Provide the (x, y) coordinate of the cell's center where the given text is located.  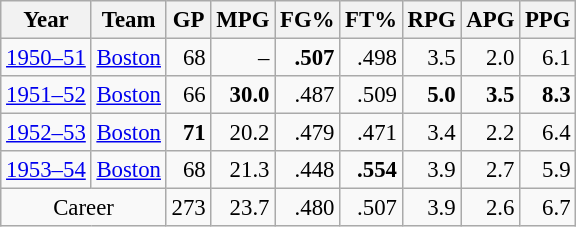
71 (188, 133)
66 (188, 95)
FT% (372, 20)
2.6 (490, 208)
273 (188, 208)
Career (84, 208)
23.7 (243, 208)
MPG (243, 20)
6.7 (548, 208)
1951–52 (46, 95)
GP (188, 20)
APG (490, 20)
FG% (308, 20)
1950–51 (46, 58)
5.9 (548, 170)
.509 (372, 95)
.487 (308, 95)
.480 (308, 208)
.498 (372, 58)
1952–53 (46, 133)
21.3 (243, 170)
3.4 (432, 133)
.448 (308, 170)
6.1 (548, 58)
Team (128, 20)
2.7 (490, 170)
5.0 (432, 95)
8.3 (548, 95)
Year (46, 20)
2.0 (490, 58)
.471 (372, 133)
2.2 (490, 133)
PPG (548, 20)
6.4 (548, 133)
20.2 (243, 133)
1953–54 (46, 170)
RPG (432, 20)
30.0 (243, 95)
– (243, 58)
.479 (308, 133)
.554 (372, 170)
